Return the [X, Y] coordinate for the center point of the cell that contains the specified text.  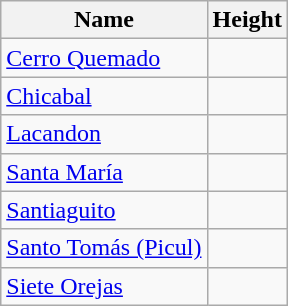
Santo Tomás (Picul) [104, 248]
Height [247, 20]
Santa María [104, 172]
Cerro Quemado [104, 58]
Chicabal [104, 96]
Santiaguito [104, 210]
Siete Orejas [104, 286]
Lacandon [104, 134]
Name [104, 20]
